Determine the (x, y) coordinate at the center of the cell enclosing the given text.  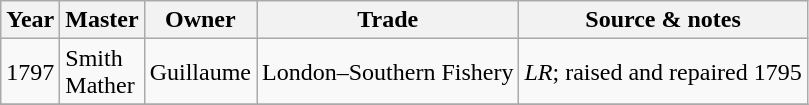
Guillaume (200, 72)
SmithMather (102, 72)
Owner (200, 20)
Source & notes (663, 20)
Master (102, 20)
London–Southern Fishery (388, 72)
Trade (388, 20)
1797 (30, 72)
Year (30, 20)
LR; raised and repaired 1795 (663, 72)
